Output the (X, Y) coordinate of the center of the cell containing the given text.  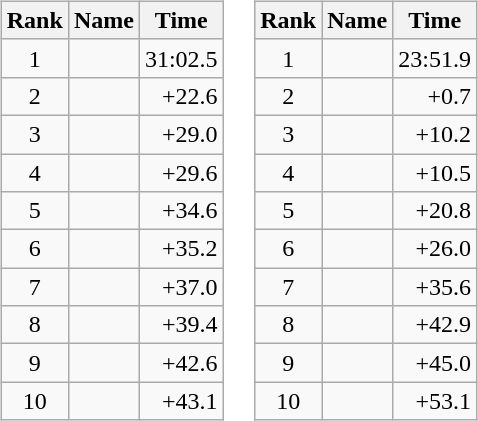
+45.0 (435, 363)
+10.2 (435, 134)
+43.1 (181, 401)
+37.0 (181, 287)
+39.4 (181, 325)
+0.7 (435, 96)
+26.0 (435, 249)
+35.2 (181, 249)
+42.6 (181, 363)
31:02.5 (181, 58)
+35.6 (435, 287)
+22.6 (181, 96)
+42.9 (435, 325)
+20.8 (435, 211)
23:51.9 (435, 58)
+53.1 (435, 401)
+29.6 (181, 173)
+10.5 (435, 173)
+29.0 (181, 134)
+34.6 (181, 211)
